Detect which cell encompasses the target text, then output its (X, Y) center coordinate. 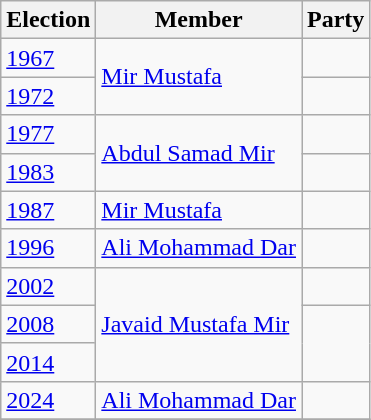
2014 (48, 362)
1987 (48, 210)
2008 (48, 324)
Abdul Samad Mir (199, 153)
Javaid Mustafa Mir (199, 324)
Member (199, 20)
1967 (48, 58)
1972 (48, 96)
2002 (48, 286)
2024 (48, 400)
Party (336, 20)
1996 (48, 248)
1983 (48, 172)
1977 (48, 134)
Election (48, 20)
